Search for the cell housing the specified text and yield its [X, Y] center coordinate. 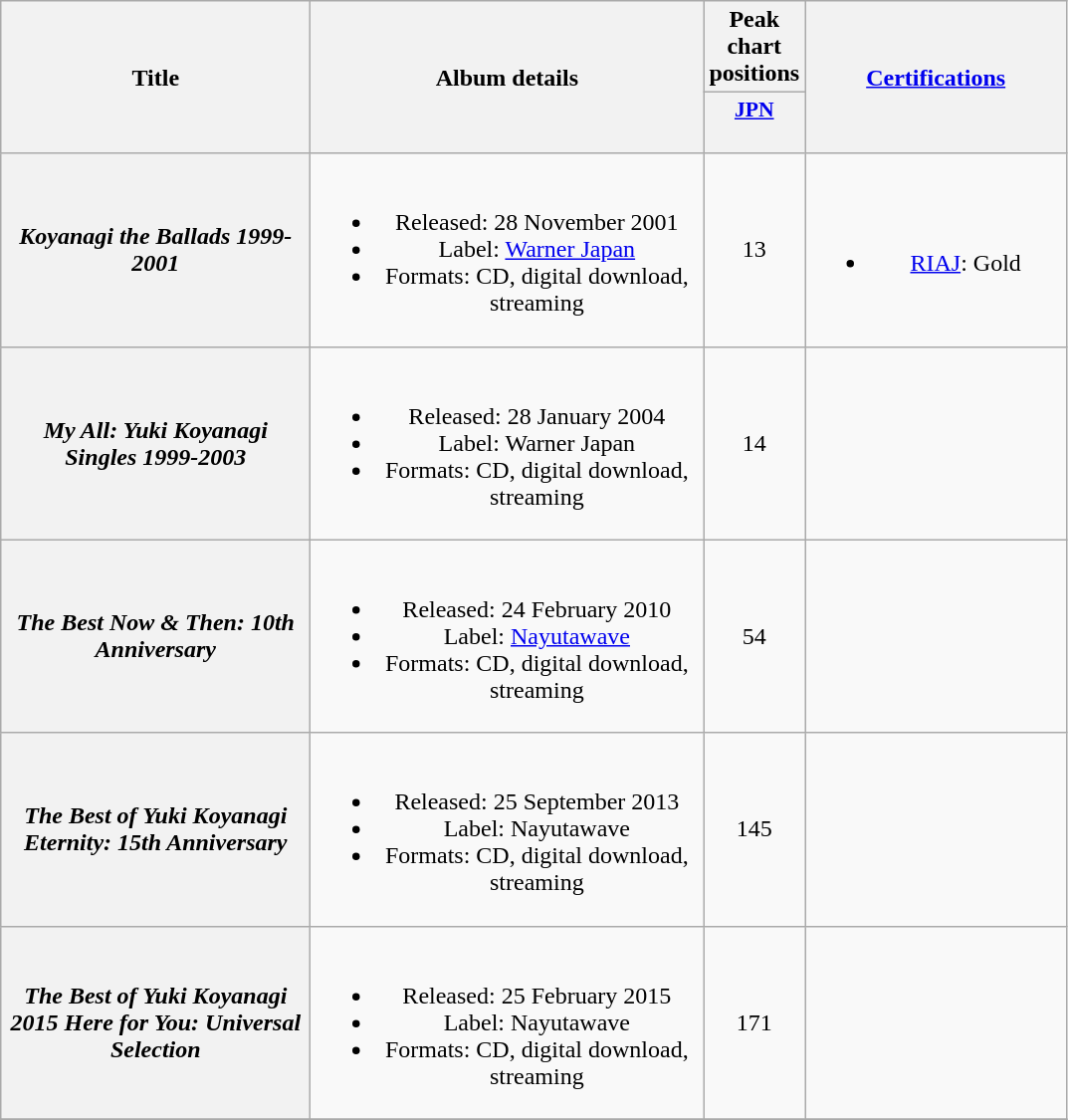
Released: 25 September 2013Label: NayutawaveFormats: CD, digital download, streaming [508, 829]
RIAJ: Gold [936, 250]
Album details [508, 78]
Peak chart positions [754, 47]
14 [754, 443]
Released: 28 November 2001Label: Warner JapanFormats: CD, digital download, streaming [508, 250]
Koyanagi the Ballads 1999-2001 [155, 250]
Released: 25 February 2015Label: NayutawaveFormats: CD, digital download, streaming [508, 1022]
Certifications [936, 78]
13 [754, 250]
145 [754, 829]
171 [754, 1022]
The Best of Yuki Koyanagi 2015 Here for You: Universal Selection [155, 1022]
The Best of Yuki Koyanagi Eternity: 15th Anniversary [155, 829]
JPN [754, 123]
Title [155, 78]
Released: 28 January 2004Label: Warner JapanFormats: CD, digital download, streaming [508, 443]
Released: 24 February 2010Label: NayutawaveFormats: CD, digital download, streaming [508, 636]
54 [754, 636]
The Best Now & Then: 10th Anniversary [155, 636]
My All: Yuki Koyanagi Singles 1999-2003 [155, 443]
